Determine the (x, y) coordinate at the center of the cell enclosing the given text.  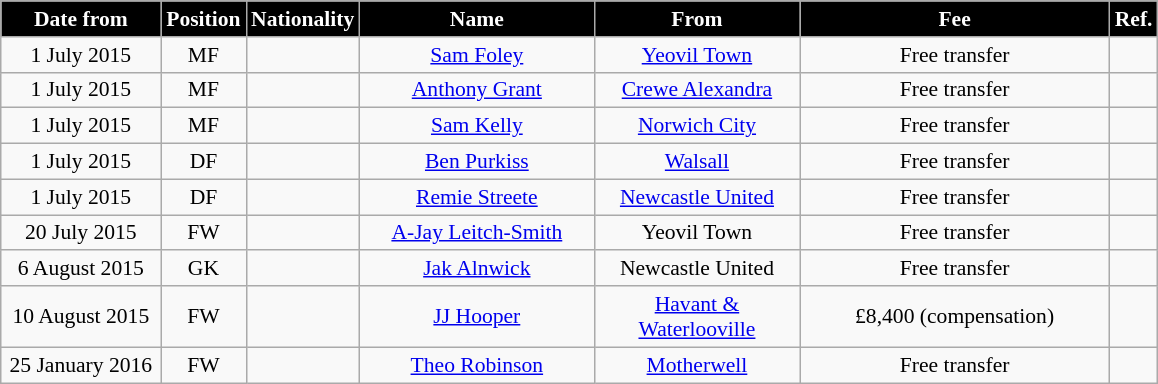
Date from (81, 19)
From (696, 19)
Jak Alnwick (476, 269)
Name (476, 19)
Fee (955, 19)
6 August 2015 (81, 269)
Nationality (302, 19)
Sam Kelly (476, 126)
Motherwell (696, 365)
Norwich City (696, 126)
Theo Robinson (476, 365)
Crewe Alexandra (696, 90)
Remie Streete (476, 197)
Sam Foley (476, 55)
GK (204, 269)
Walsall (696, 162)
10 August 2015 (81, 316)
Havant & Waterlooville (696, 316)
JJ Hooper (476, 316)
Anthony Grant (476, 90)
20 July 2015 (81, 233)
Ben Purkiss (476, 162)
25 January 2016 (81, 365)
A-Jay Leitch-Smith (476, 233)
£8,400 (compensation) (955, 316)
Position (204, 19)
Ref. (1134, 19)
